Determine the (x, y) coordinate at the center of the cell enclosing the given text.  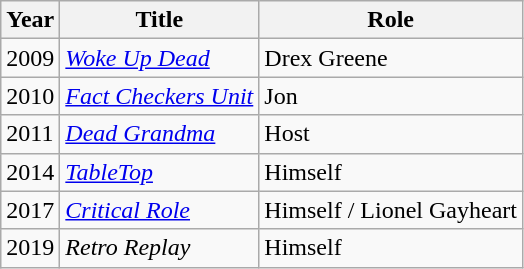
Year (30, 20)
2011 (30, 134)
Retro Replay (160, 248)
Role (391, 20)
2014 (30, 172)
2019 (30, 248)
Himself / Lionel Gayheart (391, 210)
Host (391, 134)
Dead Grandma (160, 134)
Drex Greene (391, 58)
Fact Checkers Unit (160, 96)
Woke Up Dead (160, 58)
TableTop (160, 172)
2009 (30, 58)
Title (160, 20)
2010 (30, 96)
2017 (30, 210)
Jon (391, 96)
Critical Role (160, 210)
